Return the (x, y) coordinate for the center point of the cell that contains the specified text.  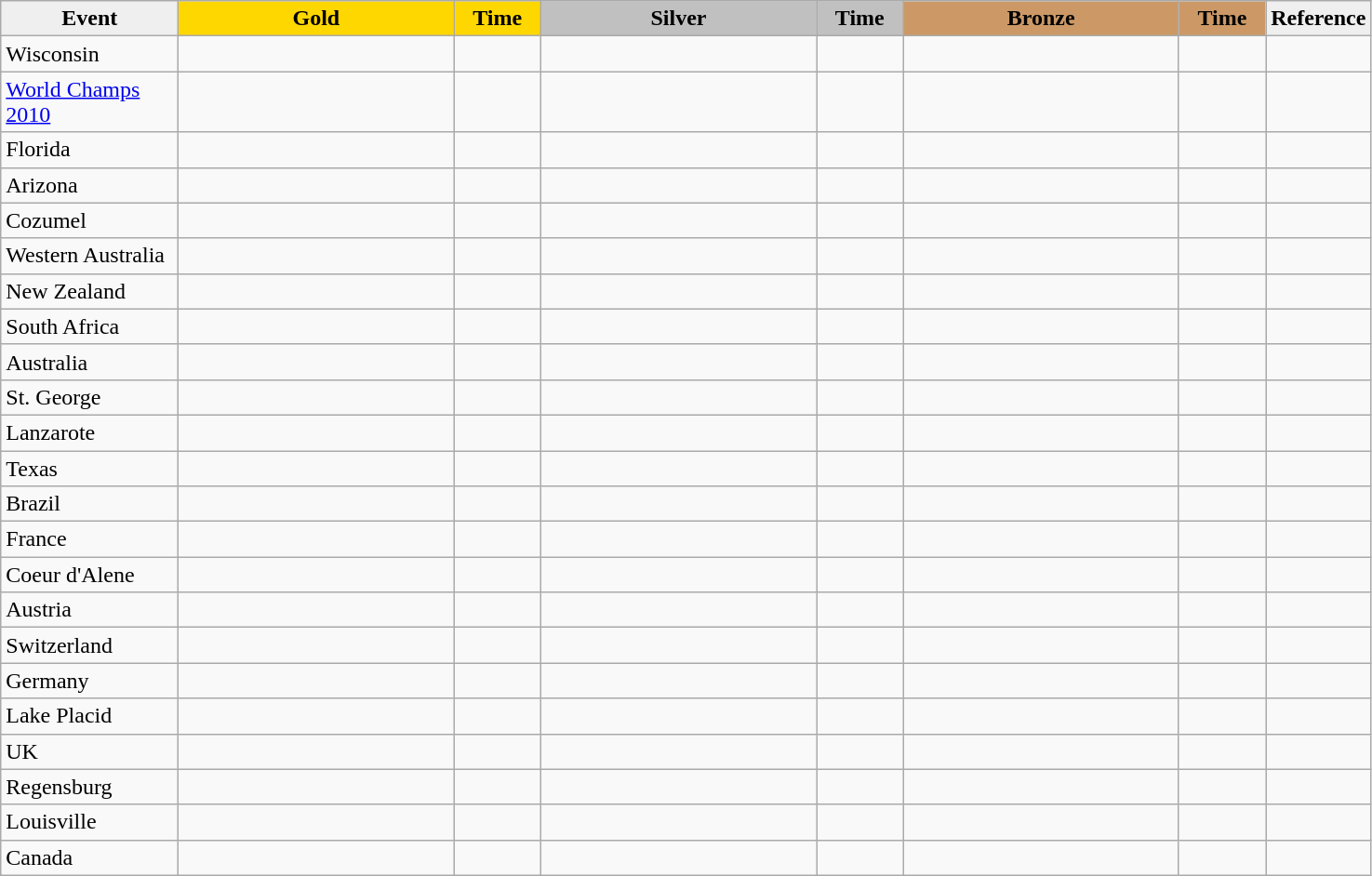
Switzerland (89, 645)
Brazil (89, 504)
Coeur d'Alene (89, 575)
World Champs 2010 (89, 102)
France (89, 539)
New Zealand (89, 291)
Lanzarote (89, 432)
Wisconsin (89, 54)
UK (89, 751)
Silver (678, 19)
Canada (89, 857)
Reference (1319, 19)
Australia (89, 362)
Arizona (89, 185)
Austria (89, 610)
Germany (89, 681)
Texas (89, 468)
Cozumel (89, 220)
Lake Placid (89, 716)
Bronze (1041, 19)
South Africa (89, 326)
Event (89, 19)
Western Australia (89, 256)
Regensburg (89, 787)
Louisville (89, 822)
Florida (89, 150)
Gold (316, 19)
St. George (89, 397)
